For the text-containing cell, return its midpoint in [X, Y] coordinate format. 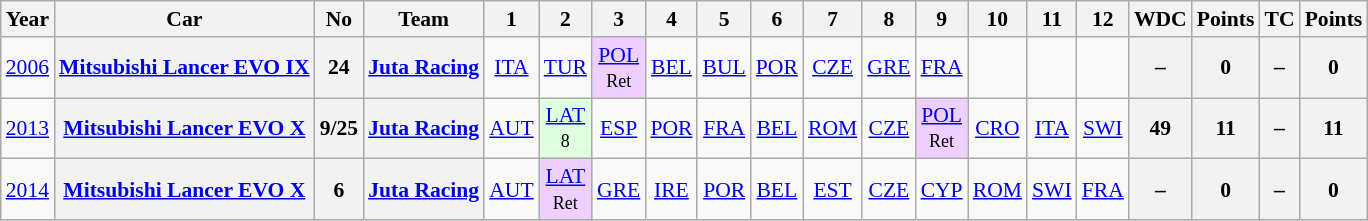
7 [832, 19]
EST [832, 190]
WDC [1160, 19]
Team [424, 19]
2006 [28, 68]
LATRet [566, 190]
49 [1160, 128]
IRE [671, 190]
10 [998, 19]
2 [566, 19]
No [340, 19]
TUR [566, 68]
12 [1103, 19]
2014 [28, 190]
TC [1279, 19]
5 [724, 19]
4 [671, 19]
8 [888, 19]
9 [942, 19]
BUL [724, 68]
Year [28, 19]
Mitsubishi Lancer EVO IX [184, 68]
9/25 [340, 128]
3 [618, 19]
CRO [998, 128]
2013 [28, 128]
ESP [618, 128]
1 [511, 19]
Car [184, 19]
CYP [942, 190]
24 [340, 68]
LAT8 [566, 128]
